Determine the (X, Y) coordinate at the center of the cell enclosing the given text.  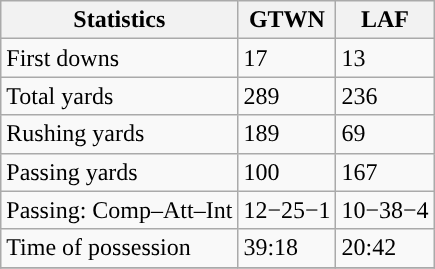
Passing: Comp–Att–Int (120, 210)
39:18 (287, 248)
20:42 (385, 248)
Total yards (120, 96)
17 (287, 58)
189 (287, 134)
Statistics (120, 20)
13 (385, 58)
Rushing yards (120, 134)
69 (385, 134)
100 (287, 172)
Time of possession (120, 248)
LAF (385, 20)
167 (385, 172)
First downs (120, 58)
289 (287, 96)
Passing yards (120, 172)
10−38−4 (385, 210)
236 (385, 96)
12−25−1 (287, 210)
GTWN (287, 20)
